Return (x, y) of the center of cell containing provided text 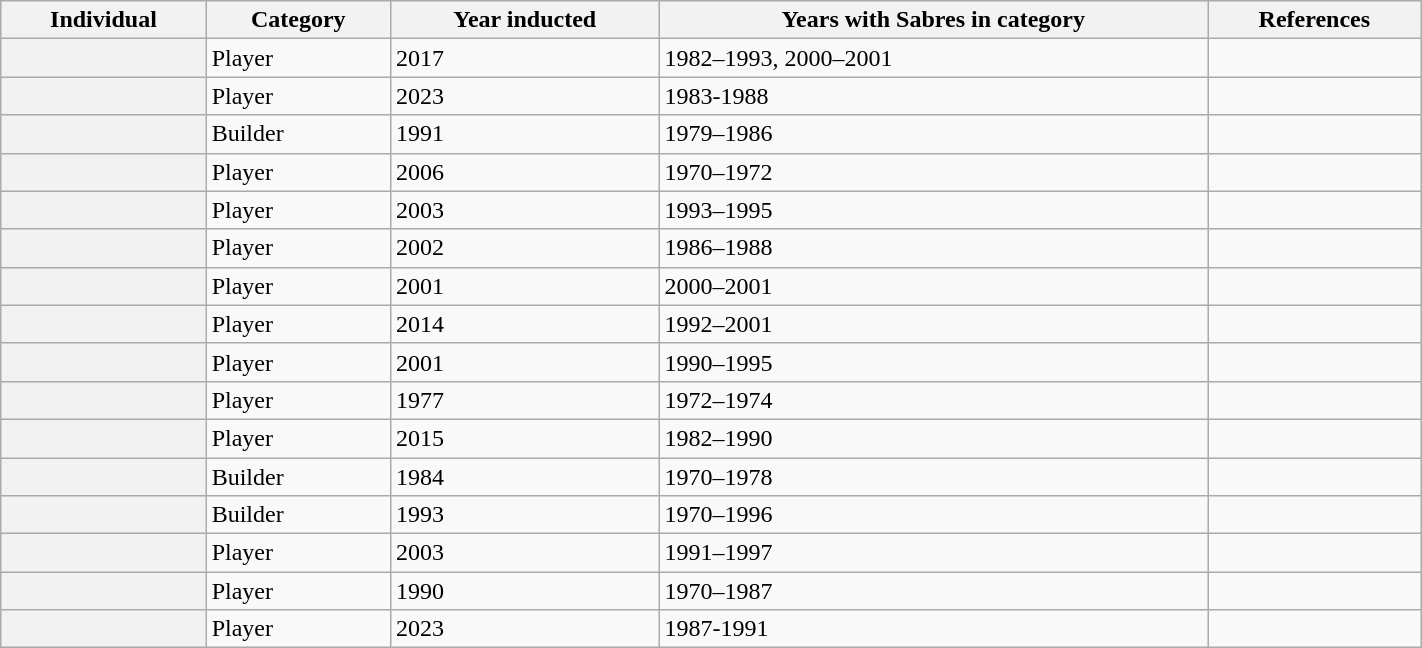
2014 (524, 324)
1986–1988 (934, 248)
1987-1991 (934, 629)
2000–2001 (934, 286)
1982–1993, 2000–2001 (934, 58)
1990–1995 (934, 362)
1970–1978 (934, 477)
1970–1987 (934, 591)
1991 (524, 134)
1990 (524, 591)
1982–1990 (934, 438)
1970–1996 (934, 515)
Category (298, 20)
1970–1972 (934, 172)
1977 (524, 400)
1983-1988 (934, 96)
Individual (104, 20)
1991–1997 (934, 553)
References (1315, 20)
1993 (524, 515)
2015 (524, 438)
1992–2001 (934, 324)
1984 (524, 477)
2006 (524, 172)
2002 (524, 248)
Year inducted (524, 20)
1993–1995 (934, 210)
1979–1986 (934, 134)
1972–1974 (934, 400)
2017 (524, 58)
Years with Sabres in category (934, 20)
